Return [x, y] of the center of cell containing provided text 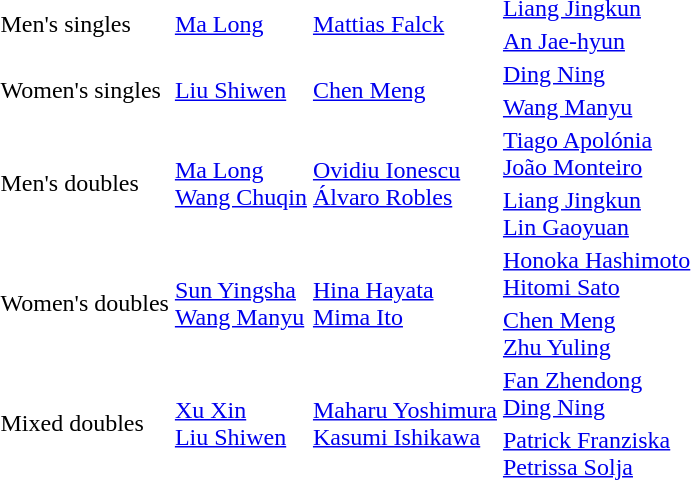
Liu Shiwen [240, 90]
Hina Hayata Mima Ito [404, 304]
Fan Zhendong Ding Ning [596, 394]
Ding Ning [596, 74]
Ovidiu Ionescu Álvaro Robles [404, 184]
Chen Meng Zhu Yuling [596, 334]
Sun Yingsha Wang Manyu [240, 304]
Wang Manyu [596, 107]
Honoka Hashimoto Hitomi Sato [596, 274]
An Jae-hyun [596, 41]
Liang Jingkun Lin Gaoyuan [596, 214]
Tiago Apolónia João Monteiro [596, 154]
Chen Meng [404, 90]
Ma Long Wang Chuqin [240, 184]
